Extract the [x, y] coordinate from the center of the cell holding the provided text.  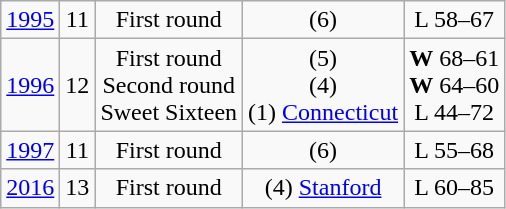
1995 [30, 20]
13 [78, 188]
L 55–68 [454, 150]
1996 [30, 85]
(5) (4) (1) Connecticut [324, 85]
12 [78, 85]
L 60–85 [454, 188]
First roundSecond roundSweet Sixteen [169, 85]
L 58–67 [454, 20]
(4) Stanford [324, 188]
1997 [30, 150]
2016 [30, 188]
W 68–61W 64–60L 44–72 [454, 85]
